For the text-containing cell, return its midpoint in (X, Y) coordinate format. 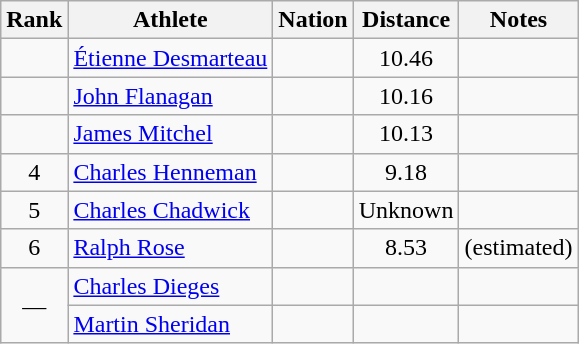
8.53 (406, 248)
— (34, 305)
John Flanagan (170, 96)
Martin Sheridan (170, 324)
9.18 (406, 172)
4 (34, 172)
10.16 (406, 96)
Étienne Desmarteau (170, 58)
Charles Henneman (170, 172)
Unknown (406, 210)
Charles Chadwick (170, 210)
5 (34, 210)
Athlete (170, 20)
Rank (34, 20)
10.46 (406, 58)
(estimated) (518, 248)
James Mitchel (170, 134)
6 (34, 248)
Ralph Rose (170, 248)
Charles Dieges (170, 286)
Notes (518, 20)
Distance (406, 20)
Nation (313, 20)
10.13 (406, 134)
